For the text-containing cell, return its midpoint in [x, y] coordinate format. 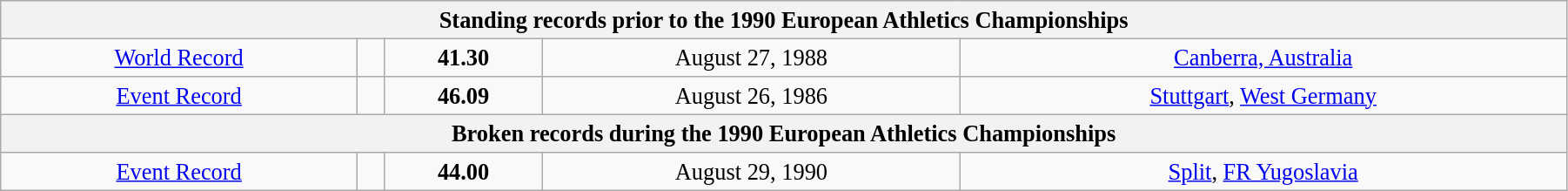
World Record [179, 58]
Standing records prior to the 1990 European Athletics Championships [784, 19]
Stuttgart, West Germany [1263, 95]
41.30 [463, 58]
August 27, 1988 [752, 58]
August 29, 1990 [752, 172]
Broken records during the 1990 European Athletics Championships [784, 133]
Split, FR Yugoslavia [1263, 172]
46.09 [463, 95]
Canberra, Australia [1263, 58]
August 26, 1986 [752, 95]
44.00 [463, 172]
